Capture the cell that displays the provided text and extract its (X, Y) central coordinate. 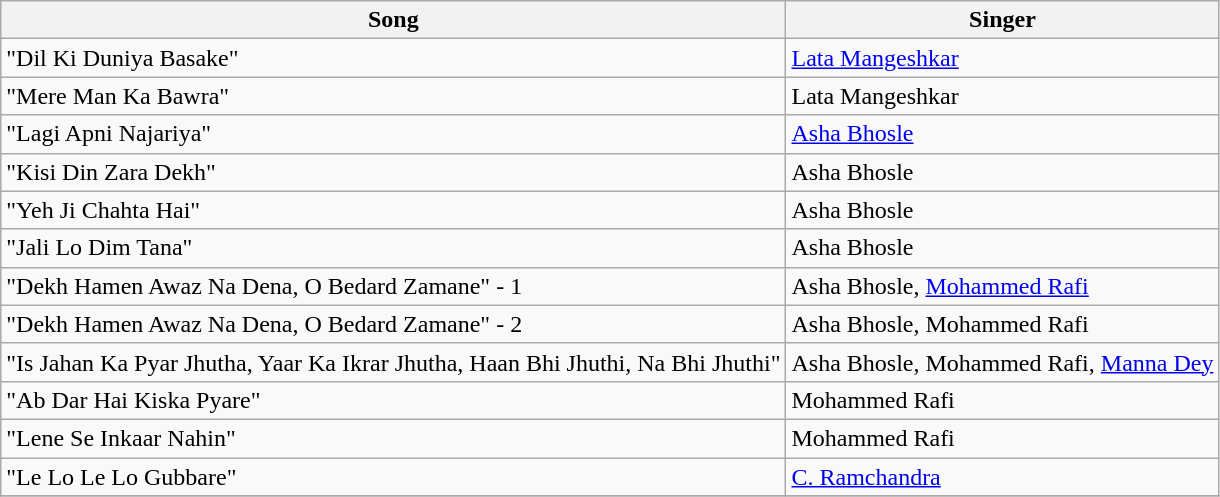
"Lagi Apni Najariya" (394, 134)
"Dil Ki Duniya Basake" (394, 58)
Song (394, 20)
"Is Jahan Ka Pyar Jhutha, Yaar Ka Ikrar Jhutha, Haan Bhi Jhuthi, Na Bhi Jhuthi" (394, 362)
"Le Lo Le Lo Gubbare" (394, 477)
"Jali Lo Dim Tana" (394, 248)
"Ab Dar Hai Kiska Pyare" (394, 400)
"Dekh Hamen Awaz Na Dena, O Bedard Zamane" - 1 (394, 286)
"Yeh Ji Chahta Hai" (394, 210)
"Mere Man Ka Bawra" (394, 96)
"Lene Se Inkaar Nahin" (394, 438)
"Dekh Hamen Awaz Na Dena, O Bedard Zamane" - 2 (394, 324)
"Kisi Din Zara Dekh" (394, 172)
Asha Bhosle, Mohammed Rafi, Manna Dey (1002, 362)
C. Ramchandra (1002, 477)
Singer (1002, 20)
